Pinpoint the cell where the given text exists, returning its (x, y) midpoint coordinate. 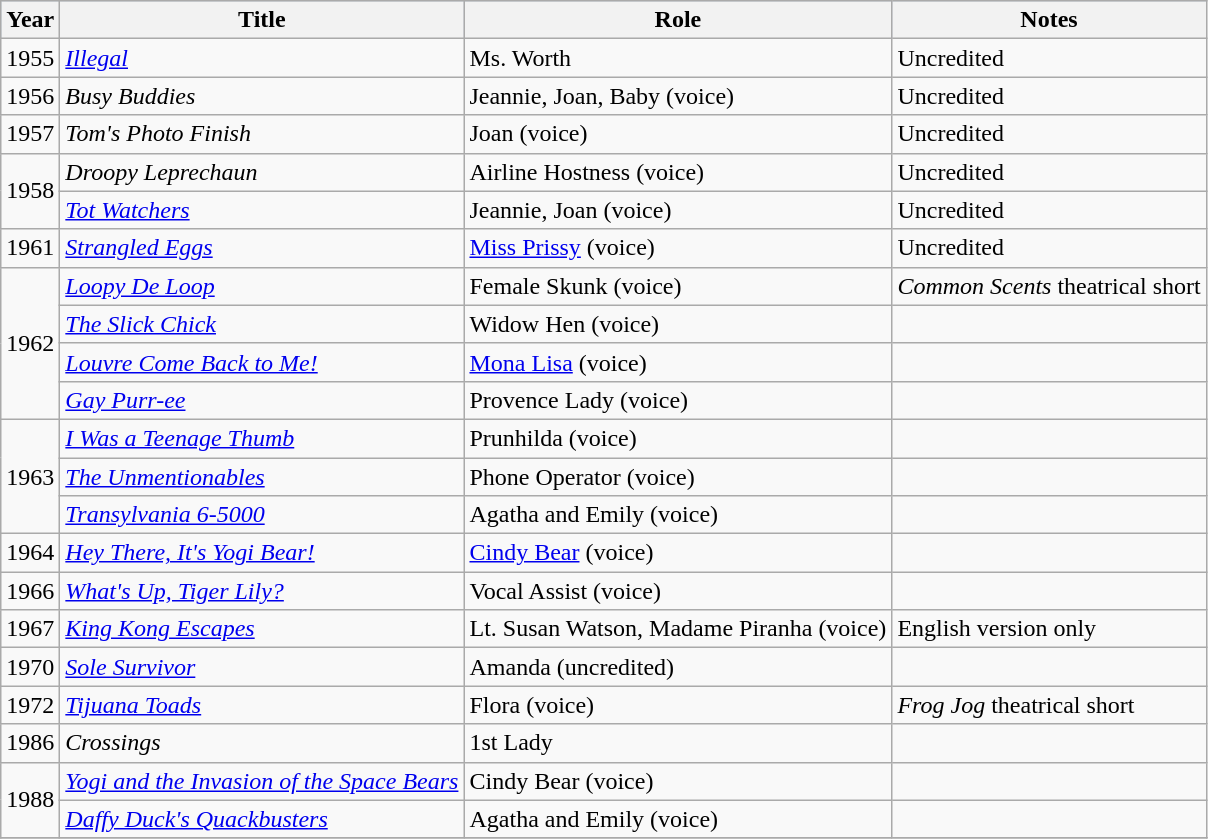
Hey There, It's Yogi Bear! (262, 553)
Crossings (262, 743)
1962 (30, 343)
Sole Survivor (262, 667)
Flora (voice) (678, 705)
Tijuana Toads (262, 705)
The Slick Chick (262, 324)
Role (678, 20)
1972 (30, 705)
Louvre Come Back to Me! (262, 362)
1986 (30, 743)
1964 (30, 553)
King Kong Escapes (262, 629)
Common Scents theatrical short (1049, 286)
Mona Lisa (voice) (678, 362)
1957 (30, 134)
1963 (30, 476)
Jeannie, Joan, Baby (voice) (678, 96)
1966 (30, 591)
Title (262, 20)
Transylvania 6-5000 (262, 515)
Tot Watchers (262, 210)
1955 (30, 58)
Notes (1049, 20)
Busy Buddies (262, 96)
Vocal Assist (voice) (678, 591)
Widow Hen (voice) (678, 324)
Female Skunk (voice) (678, 286)
Prunhilda (voice) (678, 438)
Ms. Worth (678, 58)
1967 (30, 629)
Phone Operator (voice) (678, 477)
1970 (30, 667)
1st Lady (678, 743)
Yogi and the Invasion of the Space Bears (262, 781)
Strangled Eggs (262, 248)
Droopy Leprechaun (262, 172)
Amanda (uncredited) (678, 667)
What's Up, Tiger Lily? (262, 591)
Gay Purr-ee (262, 400)
Jeannie, Joan (voice) (678, 210)
Year (30, 20)
1956 (30, 96)
1988 (30, 800)
1958 (30, 191)
Daffy Duck's Quackbusters (262, 819)
Joan (voice) (678, 134)
English version only (1049, 629)
Tom's Photo Finish (262, 134)
Frog Jog theatrical short (1049, 705)
1961 (30, 248)
Loopy De Loop (262, 286)
Provence Lady (voice) (678, 400)
The Unmentionables (262, 477)
I Was a Teenage Thumb (262, 438)
Miss Prissy (voice) (678, 248)
Lt. Susan Watson, Madame Piranha (voice) (678, 629)
Illegal (262, 58)
Airline Hostness (voice) (678, 172)
